For the text-containing cell, return its midpoint in [x, y] coordinate format. 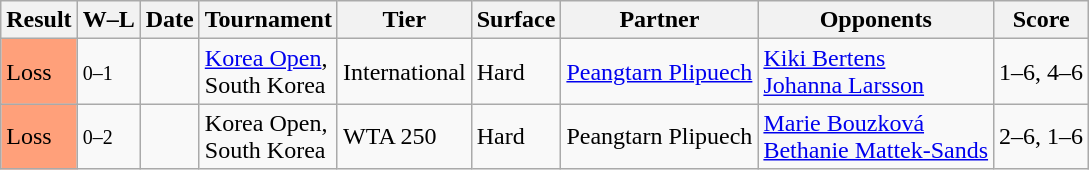
0–2 [108, 136]
Kiki Bertens Johanna Larsson [876, 72]
Partner [660, 20]
WTA 250 [404, 136]
Marie Bouzková Bethanie Mattek-Sands [876, 136]
Score [1042, 20]
Date [170, 20]
Surface [516, 20]
0–1 [108, 72]
W–L [108, 20]
Opponents [876, 20]
Tournament [268, 20]
International [404, 72]
Result [39, 20]
1–6, 4–6 [1042, 72]
2–6, 1–6 [1042, 136]
Tier [404, 20]
